Scan for the cell matching the given text and deliver its (x, y) coordinate at center. 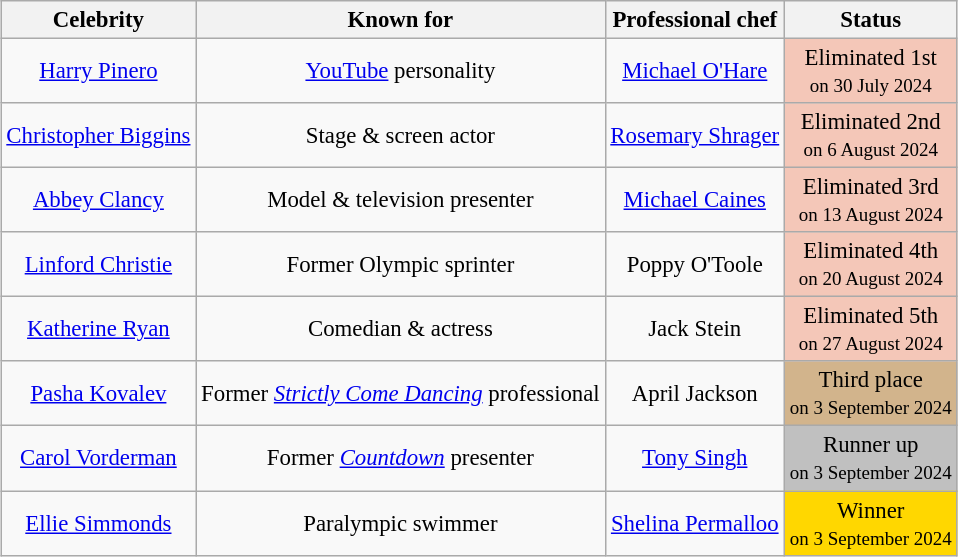
Ellie Simmonds (98, 522)
Christopher Biggins (98, 136)
Celebrity (98, 20)
Eliminated 3rdon 13 August 2024 (871, 200)
Jack Stein (695, 330)
Third placeon 3 September 2024 (871, 394)
Status (871, 20)
April Jackson (695, 394)
Poppy O'Toole (695, 264)
Eliminated 2ndon 6 August 2024 (871, 136)
Runner up on 3 September 2024 (871, 458)
Stage & screen actor (400, 136)
Paralympic swimmer (400, 522)
YouTube personality (400, 70)
Model & television presenter (400, 200)
Known for (400, 20)
Michael O'Hare (695, 70)
Michael Caines (695, 200)
Former Strictly Come Dancing professional (400, 394)
Winner on 3 September 2024 (871, 522)
Eliminated 4thon 20 August 2024 (871, 264)
Harry Pinero (98, 70)
Eliminated 1ston 30 July 2024 (871, 70)
Former Countdown presenter (400, 458)
Tony Singh (695, 458)
Professional chef (695, 20)
Pasha Kovalev (98, 394)
Eliminated 5thon 27 August 2024 (871, 330)
Rosemary Shrager (695, 136)
Comedian & actress (400, 330)
Former Olympic sprinter (400, 264)
Linford Christie (98, 264)
Carol Vorderman (98, 458)
Katherine Ryan (98, 330)
Shelina Permalloo (695, 522)
Abbey Clancy (98, 200)
